Capture the cell that displays the provided text and extract its (X, Y) central coordinate. 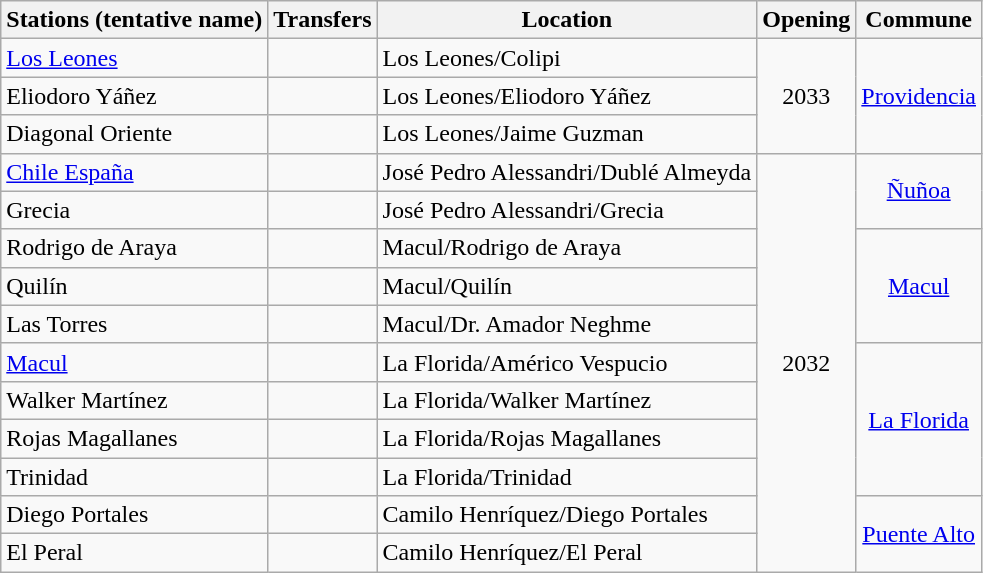
Commune (919, 20)
El Peral (134, 553)
Puente Alto (919, 534)
Camilo Henríquez/El Peral (567, 553)
Diego Portales (134, 515)
Los Leones (134, 58)
La Florida (919, 419)
Transfers (322, 20)
Ñuñoa (919, 191)
Quilín (134, 286)
Las Torres (134, 324)
Los Leones/Colipi (567, 58)
La Florida/Rojas Magallanes (567, 438)
Walker Martínez (134, 400)
2033 (806, 96)
Trinidad (134, 477)
La Florida/Trinidad (567, 477)
La Florida/Américo Vespucio (567, 362)
Los Leones/Eliodoro Yáñez (567, 96)
Grecia (134, 210)
La Florida/Walker Martínez (567, 400)
Chile España (134, 172)
Stations (tentative name) (134, 20)
Macul/Rodrigo de Araya (567, 248)
Camilo Henríquez/Diego Portales (567, 515)
Los Leones/Jaime Guzman (567, 134)
José Pedro Alessandri/Dublé Almeyda (567, 172)
José Pedro Alessandri/Grecia (567, 210)
Diagonal Oriente (134, 134)
2032 (806, 362)
Opening (806, 20)
Eliodoro Yáñez (134, 96)
Rodrigo de Araya (134, 248)
Providencia (919, 96)
Rojas Magallanes (134, 438)
Location (567, 20)
Macul/Dr. Amador Neghme (567, 324)
Macul/Quilín (567, 286)
